Determine the (x, y) coordinate at the center of the cell enclosing the given text.  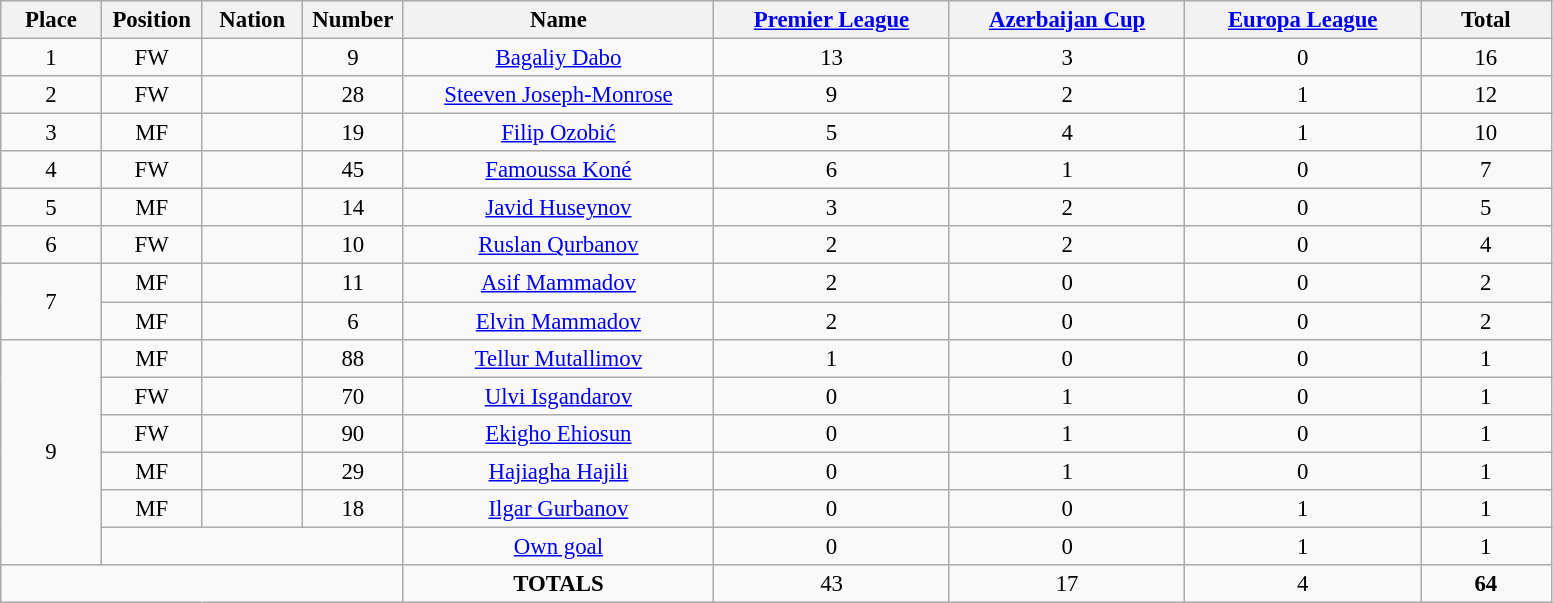
Own goal (558, 546)
90 (354, 433)
13 (832, 58)
28 (354, 95)
29 (354, 471)
Number (354, 20)
14 (354, 208)
11 (354, 283)
19 (354, 133)
16 (1486, 58)
Azerbaijan Cup (1067, 20)
Premier League (832, 20)
70 (354, 396)
Famoussa Koné (558, 170)
Asif Mammadov (558, 283)
Bagaliy Dabo (558, 58)
Javid Huseynov (558, 208)
Total (1486, 20)
Filip Ozobić (558, 133)
18 (354, 509)
12 (1486, 95)
45 (354, 170)
Name (558, 20)
Steeven Joseph-Monrose (558, 95)
Position (152, 20)
Europa League (1303, 20)
88 (354, 358)
Elvin Mammadov (558, 321)
Ulvi Isgandarov (558, 396)
Ruslan Qurbanov (558, 245)
17 (1067, 584)
Hajiagha Hajili (558, 471)
Ekigho Ehiosun (558, 433)
TOTALS (558, 584)
43 (832, 584)
Tellur Mutallimov (558, 358)
Nation (252, 20)
Ilgar Gurbanov (558, 509)
Place (52, 20)
64 (1486, 584)
